Scan for the cell matching the given text and deliver its (x, y) coordinate at center. 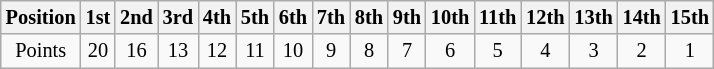
10th (450, 17)
11 (255, 51)
12th (545, 17)
20 (98, 51)
2 (642, 51)
13th (593, 17)
4th (217, 17)
6th (293, 17)
1 (690, 51)
16 (136, 51)
12 (217, 51)
3 (593, 51)
1st (98, 17)
2nd (136, 17)
15th (690, 17)
14th (642, 17)
5 (498, 51)
4 (545, 51)
6 (450, 51)
9 (331, 51)
10 (293, 51)
11th (498, 17)
Points (41, 51)
3rd (178, 17)
8th (369, 17)
5th (255, 17)
Position (41, 17)
7 (407, 51)
9th (407, 17)
13 (178, 51)
7th (331, 17)
8 (369, 51)
